Provide the [X, Y] coordinate of the cell's center where the given text is located.  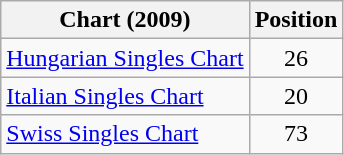
73 [296, 134]
Position [296, 20]
Hungarian Singles Chart [125, 58]
26 [296, 58]
Italian Singles Chart [125, 96]
20 [296, 96]
Chart (2009) [125, 20]
Swiss Singles Chart [125, 134]
